Capture the cell that displays the provided text and extract its [X, Y] central coordinate. 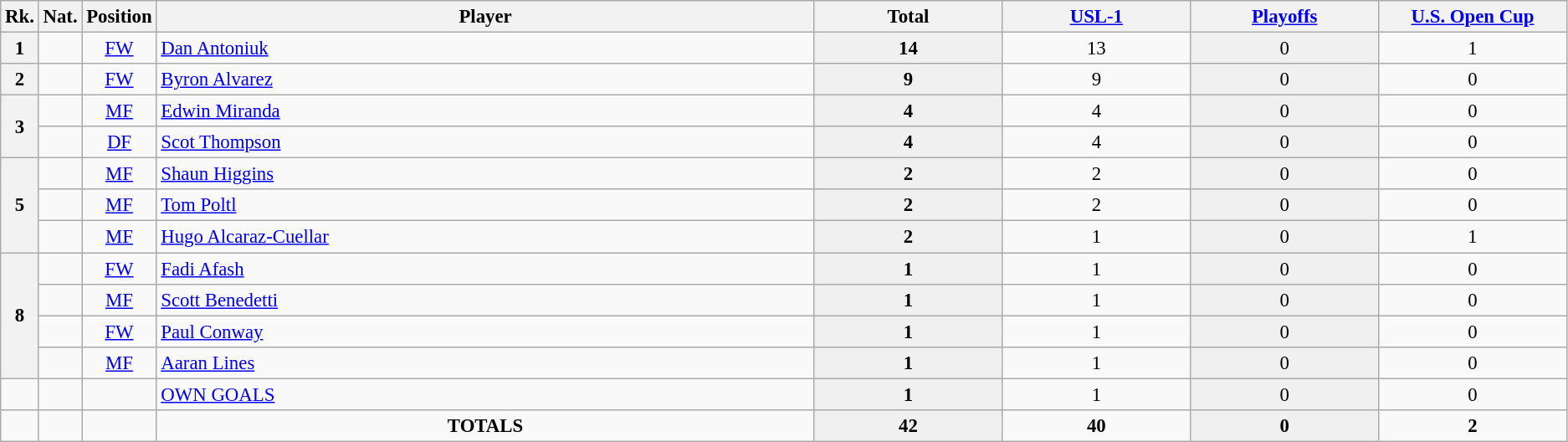
Edwin Miranda [485, 111]
DF [119, 142]
Dan Antoniuk [485, 49]
8 [20, 316]
14 [909, 49]
Playoffs [1285, 17]
Aaran Lines [485, 362]
TOTALS [485, 426]
Hugo Alcaraz-Cuellar [485, 237]
Nat. [60, 17]
Byron Alvarez [485, 80]
Rk. [20, 17]
5 [20, 206]
U.S. Open Cup [1473, 17]
40 [1096, 426]
Total [909, 17]
Player [485, 17]
OWN GOALS [485, 394]
Paul Conway [485, 331]
13 [1096, 49]
Fadi Afash [485, 269]
Scott Benedetti [485, 300]
Position [119, 17]
3 [20, 127]
Tom Poltl [485, 205]
42 [909, 426]
USL-1 [1096, 17]
Scot Thompson [485, 142]
Shaun Higgins [485, 174]
